Extract the [x, y] coordinate from the center of the cell holding the provided text.  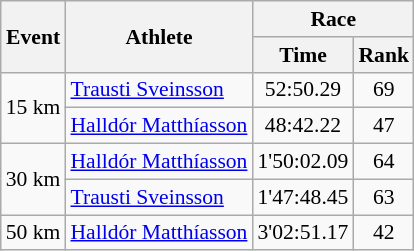
63 [384, 197]
Rank [384, 55]
52:50.29 [302, 90]
30 km [34, 180]
1'50:02.09 [302, 162]
47 [384, 126]
50 km [34, 233]
Race [333, 19]
42 [384, 233]
15 km [34, 108]
48:42.22 [302, 126]
1'47:48.45 [302, 197]
69 [384, 90]
Athlete [158, 36]
Event [34, 36]
3'02:51.17 [302, 233]
64 [384, 162]
Time [302, 55]
